Provide the (x, y) coordinate of the cell's center where the given text is located.  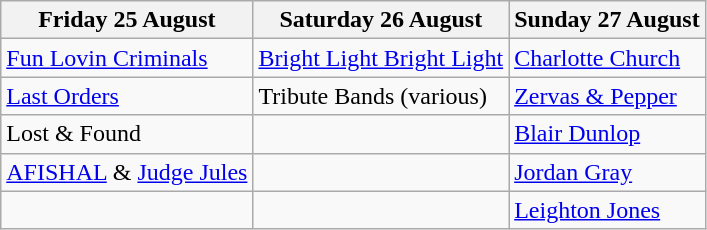
AFISHAL & Judge Jules (127, 172)
Charlotte Church (607, 58)
Blair Dunlop (607, 134)
Bright Light Bright Light (381, 58)
Zervas & Pepper (607, 96)
Friday 25 August (127, 20)
Leighton Jones (607, 210)
Jordan Gray (607, 172)
Fun Lovin Criminals (127, 58)
Last Orders (127, 96)
Sunday 27 August (607, 20)
Tribute Bands (various) (381, 96)
Saturday 26 August (381, 20)
Lost & Found (127, 134)
